Extract the [x, y] coordinate from the center of the cell holding the provided text.  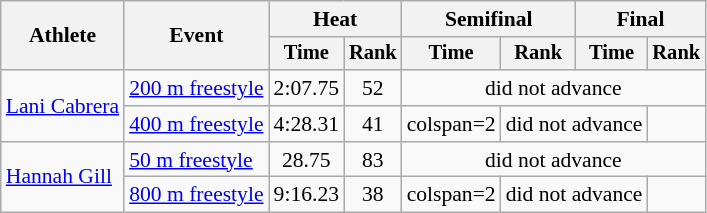
50 m freestyle [196, 160]
Heat [336, 19]
38 [373, 195]
800 m freestyle [196, 195]
28.75 [306, 160]
Lani Cabrera [62, 106]
Hannah Gill [62, 178]
Final [640, 19]
52 [373, 88]
2:07.75 [306, 88]
83 [373, 160]
9:16.23 [306, 195]
4:28.31 [306, 124]
400 m freestyle [196, 124]
200 m freestyle [196, 88]
Athlete [62, 36]
Semifinal [489, 19]
41 [373, 124]
Event [196, 36]
